Identify which cell holds the provided text, then report its [x, y] central coordinate. 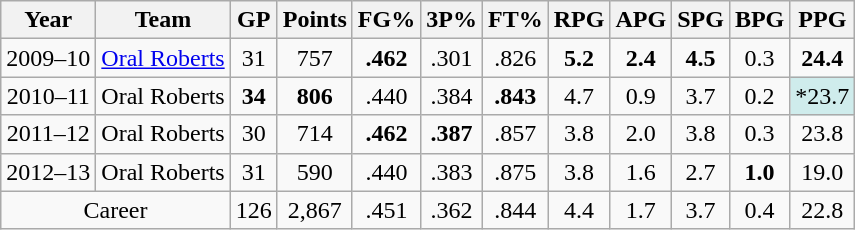
*23.7 [822, 96]
1.7 [641, 210]
2.7 [701, 172]
.857 [515, 134]
590 [314, 172]
714 [314, 134]
0.9 [641, 96]
24.4 [822, 58]
0.2 [759, 96]
.875 [515, 172]
757 [314, 58]
.384 [452, 96]
APG [641, 20]
2.0 [641, 134]
RPG [579, 20]
4.7 [579, 96]
.844 [515, 210]
FG% [386, 20]
PPG [822, 20]
2009–10 [48, 58]
30 [254, 134]
.826 [515, 58]
Career [116, 210]
.383 [452, 172]
19.0 [822, 172]
23.8 [822, 134]
2.4 [641, 58]
FT% [515, 20]
0.4 [759, 210]
Points [314, 20]
.362 [452, 210]
2012–13 [48, 172]
4.5 [701, 58]
1.0 [759, 172]
SPG [701, 20]
806 [314, 96]
BPG [759, 20]
22.8 [822, 210]
Team [163, 20]
2010–11 [48, 96]
2,867 [314, 210]
.843 [515, 96]
126 [254, 210]
.301 [452, 58]
5.2 [579, 58]
1.6 [641, 172]
2011–12 [48, 134]
GP [254, 20]
4.4 [579, 210]
.451 [386, 210]
Year [48, 20]
.387 [452, 134]
3P% [452, 20]
34 [254, 96]
